Output the (x, y) coordinate of the center of the cell containing the given text.  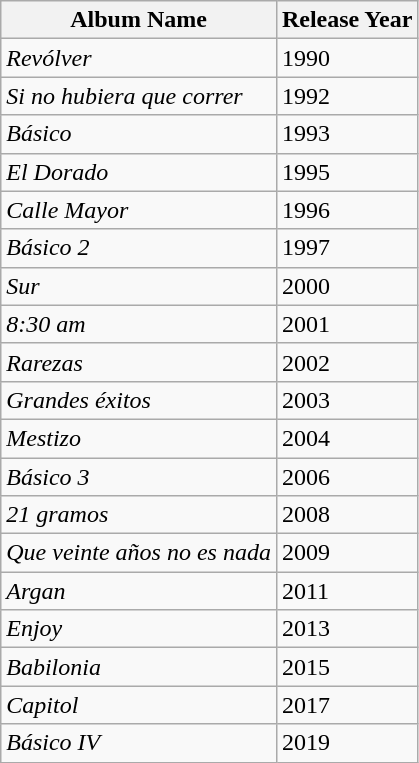
2003 (346, 400)
8:30 am (139, 324)
2015 (346, 667)
2001 (346, 324)
2002 (346, 362)
1997 (346, 248)
1992 (346, 96)
El Dorado (139, 172)
Grandes éxitos (139, 400)
1993 (346, 134)
1996 (346, 210)
Básico IV (139, 743)
Revólver (139, 58)
2019 (346, 743)
Capitol (139, 705)
Básico 3 (139, 477)
2013 (346, 629)
Que veinte años no es nada (139, 553)
Rarezas (139, 362)
Básico 2 (139, 248)
2000 (346, 286)
Argan (139, 591)
Album Name (139, 20)
Enjoy (139, 629)
2008 (346, 515)
Si no hubiera que correr (139, 96)
Sur (139, 286)
Release Year (346, 20)
Básico (139, 134)
1990 (346, 58)
2017 (346, 705)
21 gramos (139, 515)
Babilonia (139, 667)
2006 (346, 477)
Calle Mayor (139, 210)
Mestizo (139, 438)
2009 (346, 553)
2011 (346, 591)
2004 (346, 438)
1995 (346, 172)
